For the text-containing cell, return its midpoint in [X, Y] coordinate format. 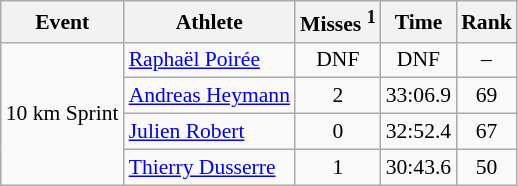
Raphaël Poirée [210, 60]
50 [486, 167]
33:06.9 [418, 96]
30:43.6 [418, 167]
2 [338, 96]
– [486, 60]
Time [418, 22]
67 [486, 132]
Misses 1 [338, 22]
32:52.4 [418, 132]
10 km Sprint [62, 113]
Andreas Heymann [210, 96]
Thierry Dusserre [210, 167]
Event [62, 22]
Rank [486, 22]
Julien Robert [210, 132]
1 [338, 167]
Athlete [210, 22]
69 [486, 96]
0 [338, 132]
